Identify which cell holds the provided text, then report its (X, Y) central coordinate. 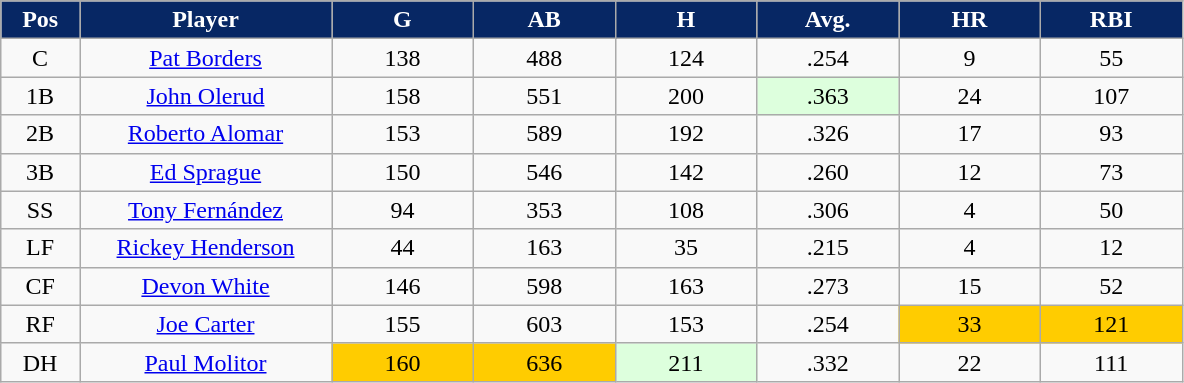
Roberto Alomar (206, 134)
Paul Molitor (206, 362)
Devon White (206, 286)
192 (686, 134)
RBI (1111, 20)
Tony Fernández (206, 210)
.306 (828, 210)
94 (403, 210)
22 (970, 362)
.260 (828, 172)
9 (970, 58)
3B (40, 172)
353 (544, 210)
551 (544, 96)
33 (970, 324)
73 (1111, 172)
DH (40, 362)
17 (970, 134)
1B (40, 96)
50 (1111, 210)
546 (544, 172)
93 (1111, 134)
Avg. (828, 20)
Pat Borders (206, 58)
35 (686, 248)
SS (40, 210)
G (403, 20)
200 (686, 96)
603 (544, 324)
AB (544, 20)
55 (1111, 58)
2B (40, 134)
H (686, 20)
142 (686, 172)
24 (970, 96)
.326 (828, 134)
CF (40, 286)
108 (686, 210)
John Olerud (206, 96)
RF (40, 324)
155 (403, 324)
Joe Carter (206, 324)
15 (970, 286)
107 (1111, 96)
150 (403, 172)
.215 (828, 248)
488 (544, 58)
Ed Sprague (206, 172)
Rickey Henderson (206, 248)
138 (403, 58)
.273 (828, 286)
124 (686, 58)
.363 (828, 96)
Pos (40, 20)
589 (544, 134)
598 (544, 286)
158 (403, 96)
.332 (828, 362)
111 (1111, 362)
160 (403, 362)
LF (40, 248)
44 (403, 248)
52 (1111, 286)
211 (686, 362)
121 (1111, 324)
C (40, 58)
636 (544, 362)
146 (403, 286)
HR (970, 20)
Player (206, 20)
